Pinpoint the cell where the given text exists, returning its (X, Y) midpoint coordinate. 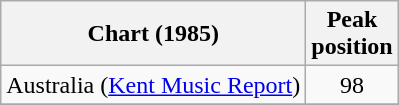
98 (352, 85)
Australia (Kent Music Report) (154, 85)
Peakposition (352, 34)
Chart (1985) (154, 34)
